From the cell containing the given text, extract its center point as (x, y) coordinate. 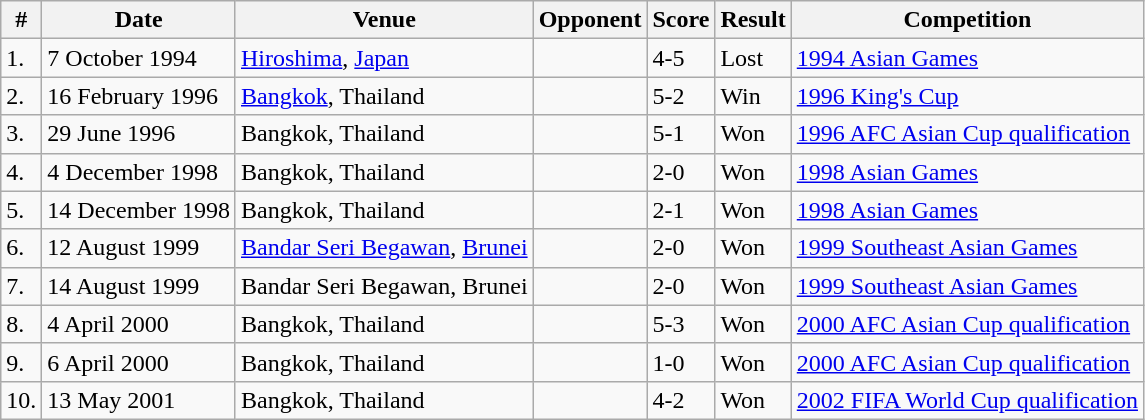
2002 FIFA World Cup qualification (967, 400)
4-2 (681, 400)
Lost (753, 58)
1. (22, 58)
# (22, 20)
7. (22, 286)
1996 King's Cup (967, 96)
Win (753, 96)
7 October 1994 (139, 58)
4 December 1998 (139, 172)
13 May 2001 (139, 400)
Competition (967, 20)
2. (22, 96)
4. (22, 172)
14 August 1999 (139, 286)
4-5 (681, 58)
5-3 (681, 324)
5-2 (681, 96)
29 June 1996 (139, 134)
1996 AFC Asian Cup qualification (967, 134)
6 April 2000 (139, 362)
Score (681, 20)
4 April 2000 (139, 324)
Venue (384, 20)
8. (22, 324)
9. (22, 362)
6. (22, 248)
Date (139, 20)
Opponent (590, 20)
10. (22, 400)
1994 Asian Games (967, 58)
12 August 1999 (139, 248)
5-1 (681, 134)
1-0 (681, 362)
2-1 (681, 210)
16 February 1996 (139, 96)
14 December 1998 (139, 210)
3. (22, 134)
Hiroshima, Japan (384, 58)
5. (22, 210)
Result (753, 20)
